Provide the (X, Y) coordinate of the cell's center where the given text is located.  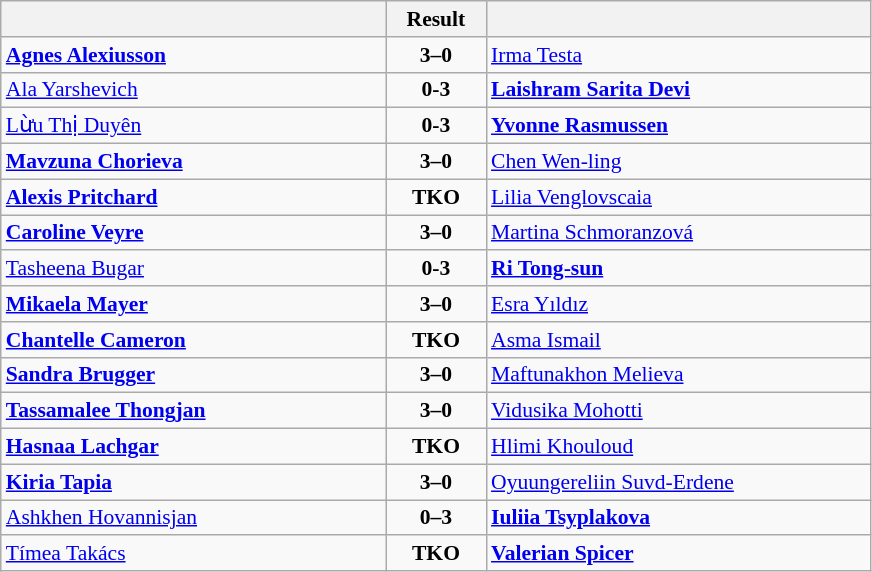
Ashkhen Hovannisjan (194, 518)
Yvonne Rasmussen (678, 126)
Ri Tong-sun (678, 269)
Tassamalee Thongjan (194, 411)
Lừu Thị Duyên (194, 126)
Ala Yarshevich (194, 90)
Vidusika Mohotti (678, 411)
Agnes Alexiusson (194, 55)
0–3 (436, 518)
Mikaela Mayer (194, 304)
Valerian Spicer (678, 554)
Alexis Pritchard (194, 197)
Oyuungereliin Suvd-Erdene (678, 482)
Result (436, 19)
Asma Ismail (678, 340)
Iuliia Tsyplakova (678, 518)
Irma Testa (678, 55)
Hlimi Khouloud (678, 447)
Tímea Takács (194, 554)
Esra Yıldız (678, 304)
Maftunakhon Melieva (678, 375)
Sandra Brugger (194, 375)
Caroline Veyre (194, 233)
Mavzuna Chorieva (194, 162)
Tasheena Bugar (194, 269)
Hasnaa Lachgar (194, 447)
Laishram Sarita Devi (678, 90)
Chantelle Cameron (194, 340)
Chen Wen-ling (678, 162)
Martina Schmoranzová (678, 233)
Kiria Tapia (194, 482)
Lilia Venglovscaia (678, 197)
